Extract the [X, Y] coordinate from the center of the cell holding the provided text.  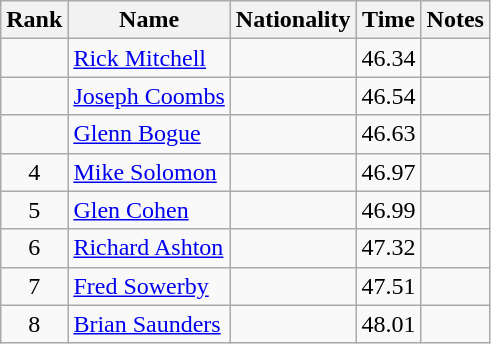
Mike Solomon [149, 172]
Time [388, 20]
47.32 [388, 248]
47.51 [388, 286]
8 [34, 324]
46.54 [388, 96]
Notes [455, 20]
46.63 [388, 134]
4 [34, 172]
46.34 [388, 58]
Rick Mitchell [149, 58]
6 [34, 248]
Glen Cohen [149, 210]
46.99 [388, 210]
Brian Saunders [149, 324]
Name [149, 20]
Fred Sowerby [149, 286]
48.01 [388, 324]
7 [34, 286]
Nationality [293, 20]
Richard Ashton [149, 248]
46.97 [388, 172]
Rank [34, 20]
Joseph Coombs [149, 96]
5 [34, 210]
Glenn Bogue [149, 134]
